Pinpoint the cell where the given text exists, returning its (x, y) midpoint coordinate. 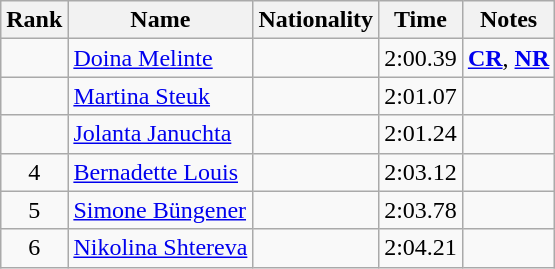
2:04.21 (421, 248)
2:00.39 (421, 58)
4 (34, 172)
Rank (34, 20)
6 (34, 248)
2:03.12 (421, 172)
2:03.78 (421, 210)
Doina Melinte (160, 58)
Notes (508, 20)
2:01.07 (421, 96)
Simone Büngener (160, 210)
Nikolina Shtereva (160, 248)
CR, NR (508, 58)
Martina Steuk (160, 96)
Name (160, 20)
2:01.24 (421, 134)
Jolanta Januchta (160, 134)
Bernadette Louis (160, 172)
Time (421, 20)
5 (34, 210)
Nationality (316, 20)
